Locate the cell with the specified text and output its [X, Y] center coordinate. 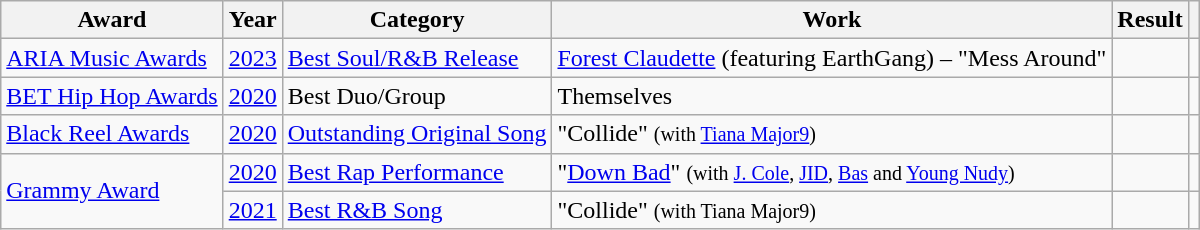
Black Reel Awards [112, 134]
Outstanding Original Song [417, 134]
Themselves [832, 96]
BET Hip Hop Awards [112, 96]
Award [112, 20]
Work [832, 20]
Best Soul/R&B Release [417, 58]
Best Rap Performance [417, 172]
Forest Claudette (featuring EarthGang) – "Mess Around" [832, 58]
Best Duo/Group [417, 96]
Result [1150, 20]
ARIA Music Awards [112, 58]
Best R&B Song [417, 210]
"Down Bad" (with J. Cole, JID, Bas and Young Nudy) [832, 172]
Grammy Award [112, 191]
2021 [252, 210]
Year [252, 20]
2023 [252, 58]
Category [417, 20]
